Return (x, y) of the center of cell containing provided text 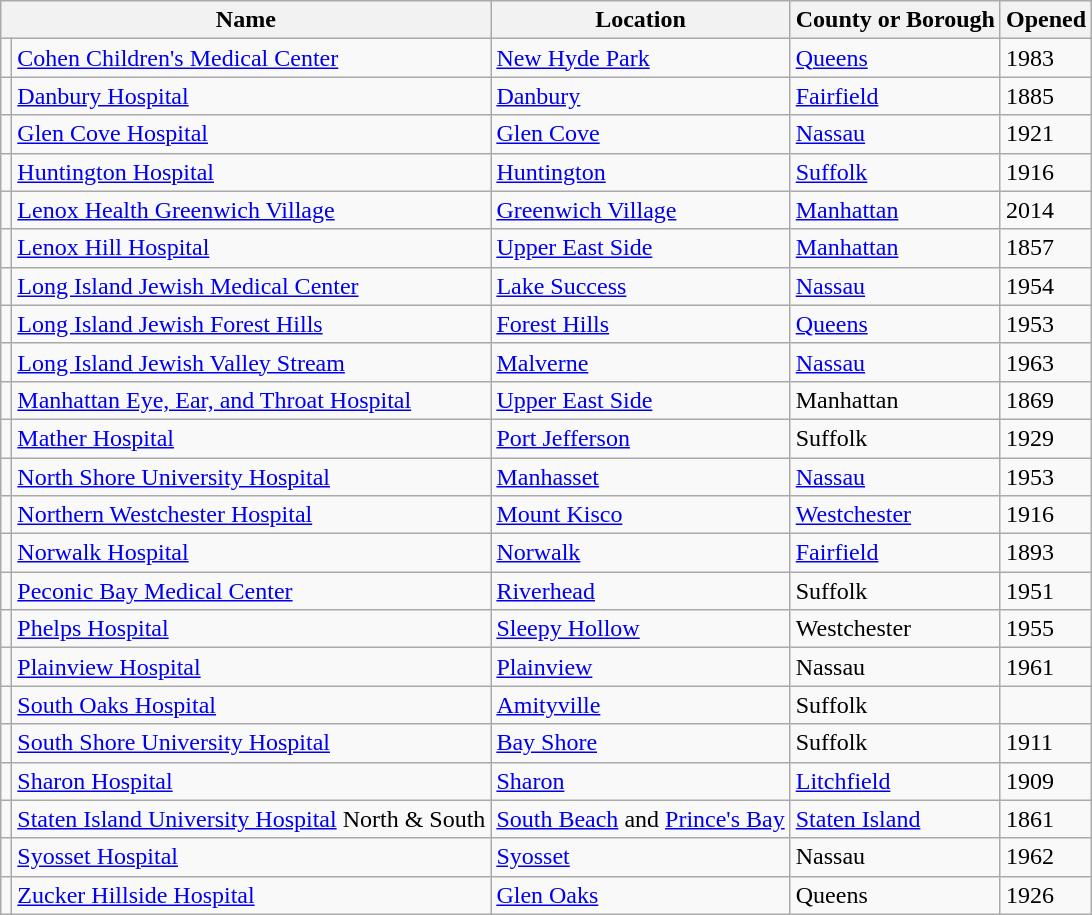
2014 (1046, 210)
Huntington (640, 172)
Manhasset (640, 477)
Syosset (640, 857)
Plainview (640, 667)
Glen Oaks (640, 895)
Huntington Hospital (252, 172)
Norwalk Hospital (252, 553)
1963 (1046, 362)
1962 (1046, 857)
1954 (1046, 286)
1869 (1046, 400)
Malverne (640, 362)
Sharon (640, 781)
Glen Cove (640, 134)
1961 (1046, 667)
Bay Shore (640, 743)
Sharon Hospital (252, 781)
1893 (1046, 553)
Opened (1046, 20)
Lake Success (640, 286)
Riverhead (640, 591)
Mather Hospital (252, 438)
South Oaks Hospital (252, 705)
1921 (1046, 134)
1951 (1046, 591)
Staten Island (895, 819)
Long Island Jewish Forest Hills (252, 324)
1911 (1046, 743)
Litchfield (895, 781)
Phelps Hospital (252, 629)
New Hyde Park (640, 58)
Name (246, 20)
South Shore University Hospital (252, 743)
Greenwich Village (640, 210)
1861 (1046, 819)
Danbury (640, 96)
1926 (1046, 895)
1955 (1046, 629)
Location (640, 20)
Port Jefferson (640, 438)
1909 (1046, 781)
Amityville (640, 705)
Long Island Jewish Medical Center (252, 286)
Cohen Children's Medical Center (252, 58)
South Beach and Prince's Bay (640, 819)
Danbury Hospital (252, 96)
1885 (1046, 96)
Syosset Hospital (252, 857)
Plainview Hospital (252, 667)
1857 (1046, 248)
Peconic Bay Medical Center (252, 591)
Manhattan Eye, Ear, and Throat Hospital (252, 400)
Northern Westchester Hospital (252, 515)
County or Borough (895, 20)
Mount Kisco (640, 515)
1983 (1046, 58)
1929 (1046, 438)
Lenox Hill Hospital (252, 248)
Glen Cove Hospital (252, 134)
North Shore University Hospital (252, 477)
Long Island Jewish Valley Stream (252, 362)
Norwalk (640, 553)
Staten Island University Hospital North & South (252, 819)
Zucker Hillside Hospital (252, 895)
Lenox Health Greenwich Village (252, 210)
Forest Hills (640, 324)
Sleepy Hollow (640, 629)
